Determine the [x, y] coordinate at the center of the cell enclosing the given text.  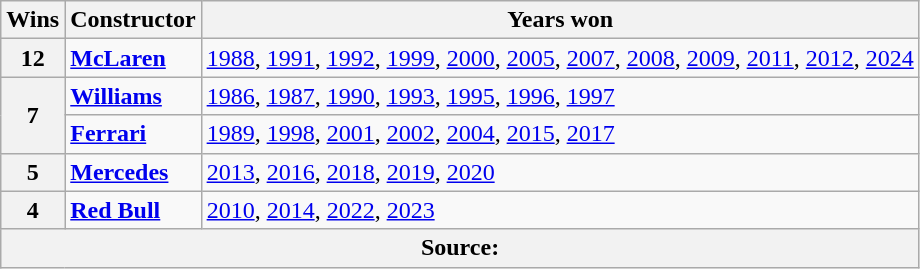
5 [33, 172]
Years won [560, 20]
Mercedes [133, 172]
7 [33, 115]
12 [33, 58]
1989, 1998, 2001, 2002, 2004, 2015, 2017 [560, 134]
1988, 1991, 1992, 1999, 2000, 2005, 2007, 2008, 2009, 2011, 2012, 2024 [560, 58]
Red Bull [133, 210]
Constructor [133, 20]
4 [33, 210]
Source: [460, 248]
Wins [33, 20]
Ferrari [133, 134]
2013, 2016, 2018, 2019, 2020 [560, 172]
Williams [133, 96]
2010, 2014, 2022, 2023 [560, 210]
1986, 1987, 1990, 1993, 1995, 1996, 1997 [560, 96]
McLaren [133, 58]
